Determine the [x, y] coordinate at the center of the cell enclosing the given text.  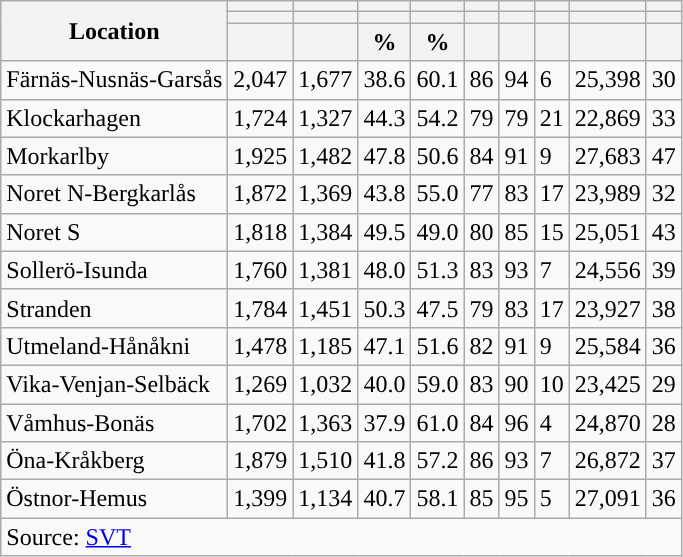
Location [114, 31]
90 [516, 384]
24,870 [608, 423]
33 [664, 118]
23,927 [608, 308]
32 [664, 194]
Stranden [114, 308]
1,818 [260, 232]
50.6 [438, 156]
29 [664, 384]
23,425 [608, 384]
1,369 [326, 194]
1,399 [260, 499]
48.0 [384, 270]
40.7 [384, 499]
51.3 [438, 270]
26,872 [608, 461]
Färnäs-Nusnäs-Garsås [114, 80]
23,989 [608, 194]
21 [552, 118]
2,047 [260, 80]
1,760 [260, 270]
22,869 [608, 118]
37.9 [384, 423]
47.1 [384, 346]
57.2 [438, 461]
82 [482, 346]
1,677 [326, 80]
6 [552, 80]
47 [664, 156]
60.1 [438, 80]
55.0 [438, 194]
94 [516, 80]
1,032 [326, 384]
30 [664, 80]
49.5 [384, 232]
Våmhus-Bonäs [114, 423]
44.3 [384, 118]
49.0 [438, 232]
1,510 [326, 461]
1,478 [260, 346]
54.2 [438, 118]
Morkarlby [114, 156]
1,363 [326, 423]
27,091 [608, 499]
25,584 [608, 346]
1,269 [260, 384]
96 [516, 423]
1,381 [326, 270]
Sollerö-Isunda [114, 270]
24,556 [608, 270]
15 [552, 232]
4 [552, 423]
1,879 [260, 461]
47.5 [438, 308]
80 [482, 232]
1,702 [260, 423]
50.3 [384, 308]
59.0 [438, 384]
1,134 [326, 499]
38.6 [384, 80]
1,784 [260, 308]
1,724 [260, 118]
Östnor-Hemus [114, 499]
61.0 [438, 423]
10 [552, 384]
43.8 [384, 194]
27,683 [608, 156]
43 [664, 232]
41.8 [384, 461]
40.0 [384, 384]
1,925 [260, 156]
37 [664, 461]
Noret N-Bergkarlås [114, 194]
Öna-Kråkberg [114, 461]
58.1 [438, 499]
1,872 [260, 194]
1,482 [326, 156]
1,451 [326, 308]
1,185 [326, 346]
38 [664, 308]
28 [664, 423]
5 [552, 499]
Utmeland-Hånåkni [114, 346]
77 [482, 194]
Source: SVT [342, 537]
51.6 [438, 346]
Vika-Venjan-Selbäck [114, 384]
Noret S [114, 232]
Klockarhagen [114, 118]
39 [664, 270]
1,327 [326, 118]
47.8 [384, 156]
95 [516, 499]
1,384 [326, 232]
25,398 [608, 80]
25,051 [608, 232]
